Pinpoint the cell where the given text exists, returning its [x, y] midpoint coordinate. 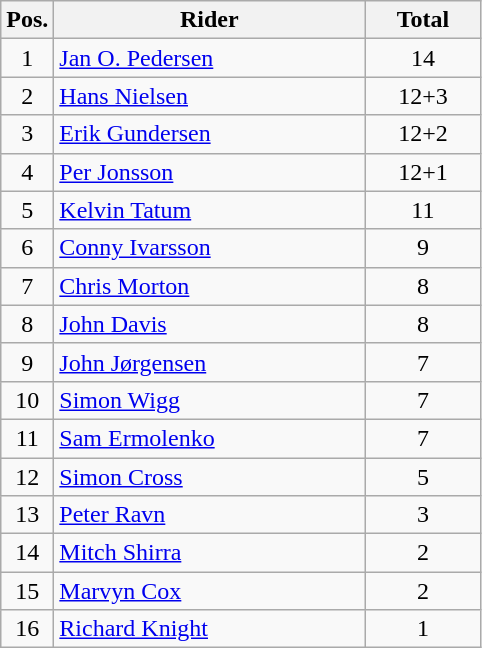
Per Jonsson [210, 172]
16 [28, 629]
John Jørgensen [210, 362]
Peter Ravn [210, 515]
Mitch Shirra [210, 553]
Conny Ivarsson [210, 248]
Simon Wigg [210, 400]
12+2 [423, 134]
Simon Cross [210, 477]
Chris Morton [210, 286]
12 [28, 477]
Richard Knight [210, 629]
Erik Gundersen [210, 134]
15 [28, 591]
12+3 [423, 96]
13 [28, 515]
12+1 [423, 172]
Total [423, 20]
Kelvin Tatum [210, 210]
10 [28, 400]
Rider [210, 20]
Pos. [28, 20]
Jan O. Pedersen [210, 58]
Hans Nielsen [210, 96]
Sam Ermolenko [210, 438]
John Davis [210, 324]
4 [28, 172]
6 [28, 248]
Marvyn Cox [210, 591]
